Return the [x, y] coordinate for the center point of the cell that contains the specified text.  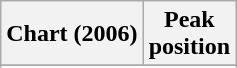
Chart (2006) [72, 34]
Peak position [189, 34]
